Return the [X, Y] coordinate for the center point of the cell that contains the specified text.  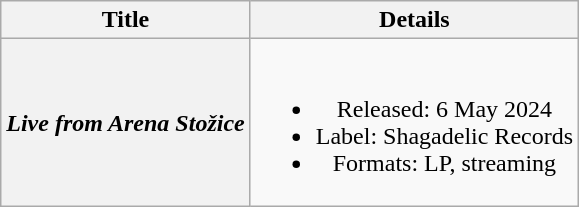
Released: 6 May 2024Label: Shagadelic RecordsFormats: LP, streaming [414, 122]
Live from Arena Stožice [126, 122]
Title [126, 20]
Details [414, 20]
